Detect which cell encompasses the target text, then output its (x, y) center coordinate. 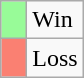
Loss (55, 58)
Win (55, 20)
